Search for the cell housing the specified text and yield its (X, Y) center coordinate. 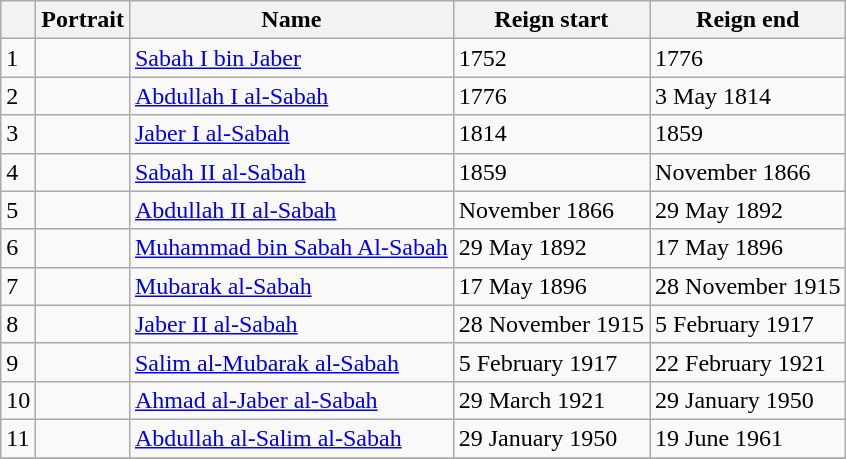
1814 (551, 134)
Jaber II al-Sabah (291, 324)
Reign end (748, 20)
5 (18, 210)
3 (18, 134)
6 (18, 248)
Reign start (551, 20)
11 (18, 438)
Muhammad bin Sabah Al-Sabah (291, 248)
Ahmad al-Jaber al-Sabah (291, 400)
29 March 1921 (551, 400)
Name (291, 20)
4 (18, 172)
2 (18, 96)
3 May 1814 (748, 96)
Sabah II al-Sabah (291, 172)
10 (18, 400)
1 (18, 58)
Portrait (83, 20)
9 (18, 362)
Mubarak al-Sabah (291, 286)
1752 (551, 58)
7 (18, 286)
19 June 1961 (748, 438)
Sabah I bin Jaber (291, 58)
Abdullah II al-Sabah (291, 210)
22 February 1921 (748, 362)
Jaber I al-Sabah (291, 134)
Abdullah I al-Sabah (291, 96)
Abdullah al-Salim al-Sabah (291, 438)
Salim al-Mubarak al-Sabah (291, 362)
8 (18, 324)
